Detect which cell encompasses the target text, then output its (X, Y) center coordinate. 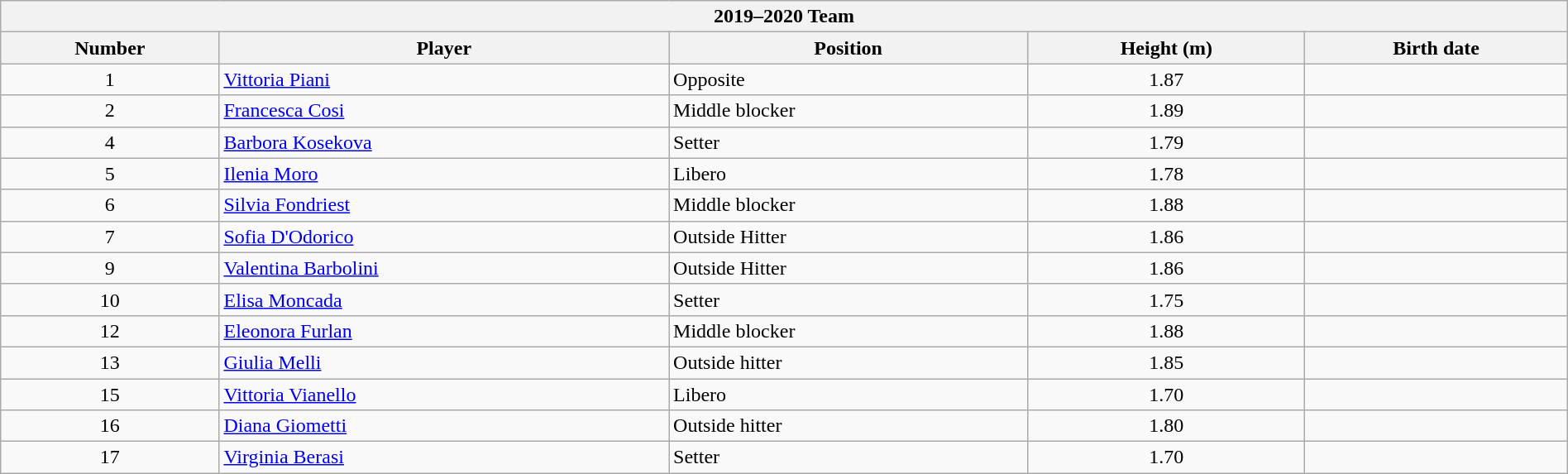
15 (110, 395)
1 (110, 79)
Barbora Kosekova (444, 142)
Vittoria Vianello (444, 395)
1.85 (1166, 362)
9 (110, 268)
Giulia Melli (444, 362)
Diana Giometti (444, 426)
Elisa Moncada (444, 299)
Number (110, 48)
Position (849, 48)
12 (110, 331)
7 (110, 237)
Player (444, 48)
Birth date (1436, 48)
Francesca Cosi (444, 111)
1.75 (1166, 299)
Vittoria Piani (444, 79)
4 (110, 142)
2 (110, 111)
1.89 (1166, 111)
1.78 (1166, 174)
Valentina Barbolini (444, 268)
17 (110, 457)
1.80 (1166, 426)
1.87 (1166, 79)
Opposite (849, 79)
5 (110, 174)
2019–2020 Team (784, 17)
Eleonora Furlan (444, 331)
Height (m) (1166, 48)
1.79 (1166, 142)
16 (110, 426)
Ilenia Moro (444, 174)
6 (110, 205)
Silvia Fondriest (444, 205)
Virginia Berasi (444, 457)
Sofia D'Odorico (444, 237)
10 (110, 299)
13 (110, 362)
